Determine the (X, Y) coordinate at the center of the cell enclosing the given text.  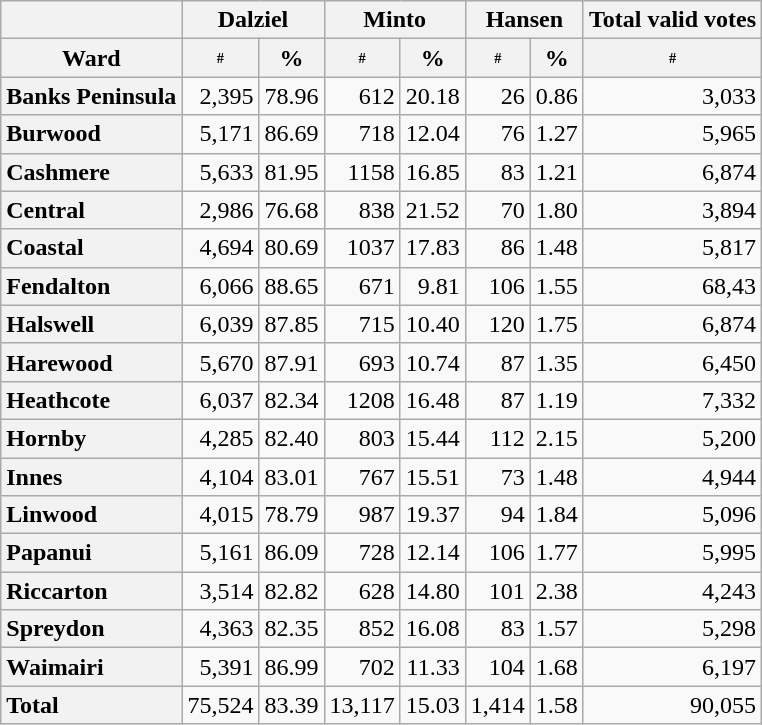
987 (362, 515)
4,104 (220, 477)
Heathcote (92, 400)
4,285 (220, 438)
76.68 (292, 210)
718 (362, 134)
86.99 (292, 667)
1.35 (556, 362)
1.75 (556, 324)
14.80 (432, 591)
2,395 (220, 96)
1.84 (556, 515)
20.18 (432, 96)
Dalziel (253, 20)
Halswell (92, 324)
101 (498, 591)
767 (362, 477)
Papanui (92, 553)
Ward (92, 58)
715 (362, 324)
Banks Peninsula (92, 96)
1158 (362, 172)
1.77 (556, 553)
Minto (394, 20)
803 (362, 438)
6,450 (672, 362)
78.79 (292, 515)
82.35 (292, 629)
6,066 (220, 286)
87.85 (292, 324)
1.68 (556, 667)
5,965 (672, 134)
9.81 (432, 286)
Linwood (92, 515)
4,944 (672, 477)
6,037 (220, 400)
90,055 (672, 705)
5,096 (672, 515)
26 (498, 96)
Hansen (524, 20)
5,817 (672, 248)
1.19 (556, 400)
671 (362, 286)
4,694 (220, 248)
3,033 (672, 96)
6,197 (672, 667)
1,414 (498, 705)
82.82 (292, 591)
2,986 (220, 210)
17.83 (432, 248)
88.65 (292, 286)
5,171 (220, 134)
Total valid votes (672, 20)
112 (498, 438)
2.38 (556, 591)
Innes (92, 477)
Total (92, 705)
Fendalton (92, 286)
86.69 (292, 134)
16.48 (432, 400)
82.34 (292, 400)
Coastal (92, 248)
5,161 (220, 553)
16.85 (432, 172)
73 (498, 477)
1.58 (556, 705)
68,43 (672, 286)
852 (362, 629)
Burwood (92, 134)
1.80 (556, 210)
86 (498, 248)
81.95 (292, 172)
15.51 (432, 477)
5,670 (220, 362)
11.33 (432, 667)
838 (362, 210)
13,117 (362, 705)
0.86 (556, 96)
Riccarton (92, 591)
1.27 (556, 134)
3,894 (672, 210)
4,243 (672, 591)
702 (362, 667)
1208 (362, 400)
15.03 (432, 705)
12.14 (432, 553)
Harewood (92, 362)
3,514 (220, 591)
5,995 (672, 553)
70 (498, 210)
6,039 (220, 324)
4,363 (220, 629)
10.40 (432, 324)
75,524 (220, 705)
5,633 (220, 172)
Hornby (92, 438)
104 (498, 667)
21.52 (432, 210)
83.39 (292, 705)
86.09 (292, 553)
1.55 (556, 286)
10.74 (432, 362)
5,298 (672, 629)
12.04 (432, 134)
628 (362, 591)
5,200 (672, 438)
2.15 (556, 438)
80.69 (292, 248)
78.96 (292, 96)
7,332 (672, 400)
94 (498, 515)
728 (362, 553)
1.21 (556, 172)
19.37 (432, 515)
1037 (362, 248)
83.01 (292, 477)
16.08 (432, 629)
82.40 (292, 438)
4,015 (220, 515)
120 (498, 324)
76 (498, 134)
15.44 (432, 438)
5,391 (220, 667)
1.57 (556, 629)
Central (92, 210)
Waimairi (92, 667)
Cashmere (92, 172)
693 (362, 362)
87.91 (292, 362)
Spreydon (92, 629)
612 (362, 96)
